Output the (x, y) coordinate of the center of the cell containing the given text.  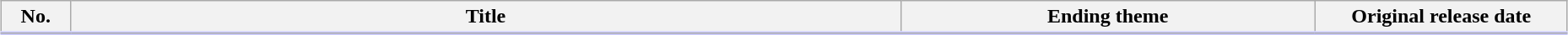
Title (486, 17)
Original release date (1441, 17)
No. (35, 17)
Ending theme (1107, 17)
